Determine the [X, Y] coordinate at the center of the cell enclosing the given text.  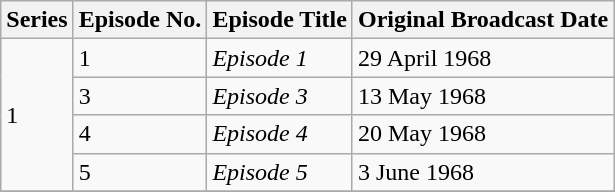
4 [140, 134]
3 June 1968 [482, 172]
3 [140, 96]
Episode 5 [280, 172]
Episode Title [280, 20]
Episode 1 [280, 58]
20 May 1968 [482, 134]
Series [37, 20]
Original Broadcast Date [482, 20]
Episode 4 [280, 134]
Episode No. [140, 20]
5 [140, 172]
13 May 1968 [482, 96]
29 April 1968 [482, 58]
Episode 3 [280, 96]
